Return (X, Y) of the center of cell containing provided text 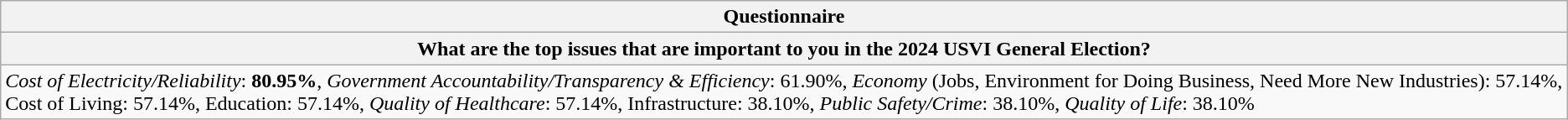
Questionnaire (784, 17)
What are the top issues that are important to you in the 2024 USVI General Election? (784, 49)
